For the text-containing cell, return its midpoint in [x, y] coordinate format. 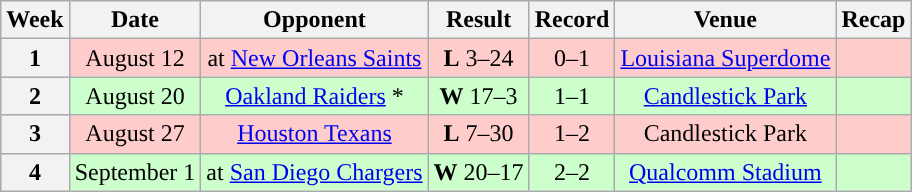
Qualcomm Stadium [726, 172]
1 [35, 58]
Week [35, 20]
0–1 [572, 58]
L 7–30 [478, 134]
September 1 [135, 172]
at New Orleans Saints [314, 58]
2–2 [572, 172]
1–2 [572, 134]
3 [35, 134]
Oakland Raiders * [314, 96]
Recap [874, 20]
Date [135, 20]
W 17–3 [478, 96]
Venue [726, 20]
W 20–17 [478, 172]
August 27 [135, 134]
at San Diego Chargers [314, 172]
August 20 [135, 96]
1–1 [572, 96]
2 [35, 96]
Result [478, 20]
Louisiana Superdome [726, 58]
4 [35, 172]
Record [572, 20]
Opponent [314, 20]
L 3–24 [478, 58]
August 12 [135, 58]
Houston Texans [314, 134]
